Capture the cell that displays the provided text and extract its (X, Y) central coordinate. 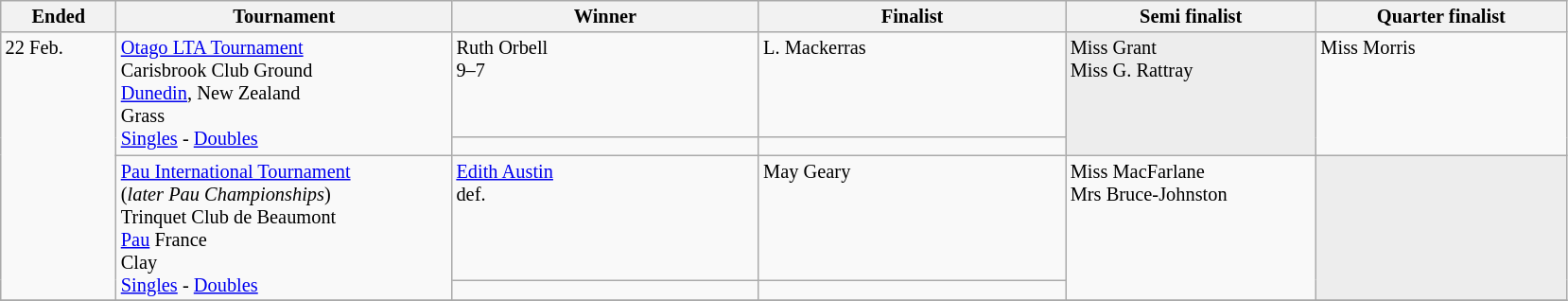
Tournament (284, 16)
Miss Morris (1441, 94)
Otago LTA TournamentCarisbrook Club GroundDunedin, New ZealandGrassSingles - Doubles (284, 94)
Pau International Tournament(later Pau Championships)Trinquet Club de BeaumontPau FranceClaySingles - Doubles (284, 228)
Winner (605, 16)
22 Feb. (59, 167)
Semi finalist (1192, 16)
Ruth Orbell9–7 (605, 85)
Miss Grant Miss G. Rattray (1192, 94)
L. Mackerras (912, 85)
Edith Austindef. (605, 218)
May Geary (912, 218)
Miss MacFarlane Mrs Bruce-Johnston (1192, 228)
Finalist (912, 16)
Quarter finalist (1441, 16)
Ended (59, 16)
